Determine the [X, Y] coordinate at the center of the cell enclosing the given text.  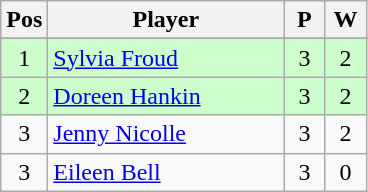
Jenny Nicolle [166, 134]
Eileen Bell [166, 172]
Player [166, 20]
Doreen Hankin [166, 96]
P [304, 20]
Sylvia Froud [166, 58]
1 [24, 58]
Pos [24, 20]
0 [346, 172]
W [346, 20]
